Identify which cell holds the provided text, then report its [x, y] central coordinate. 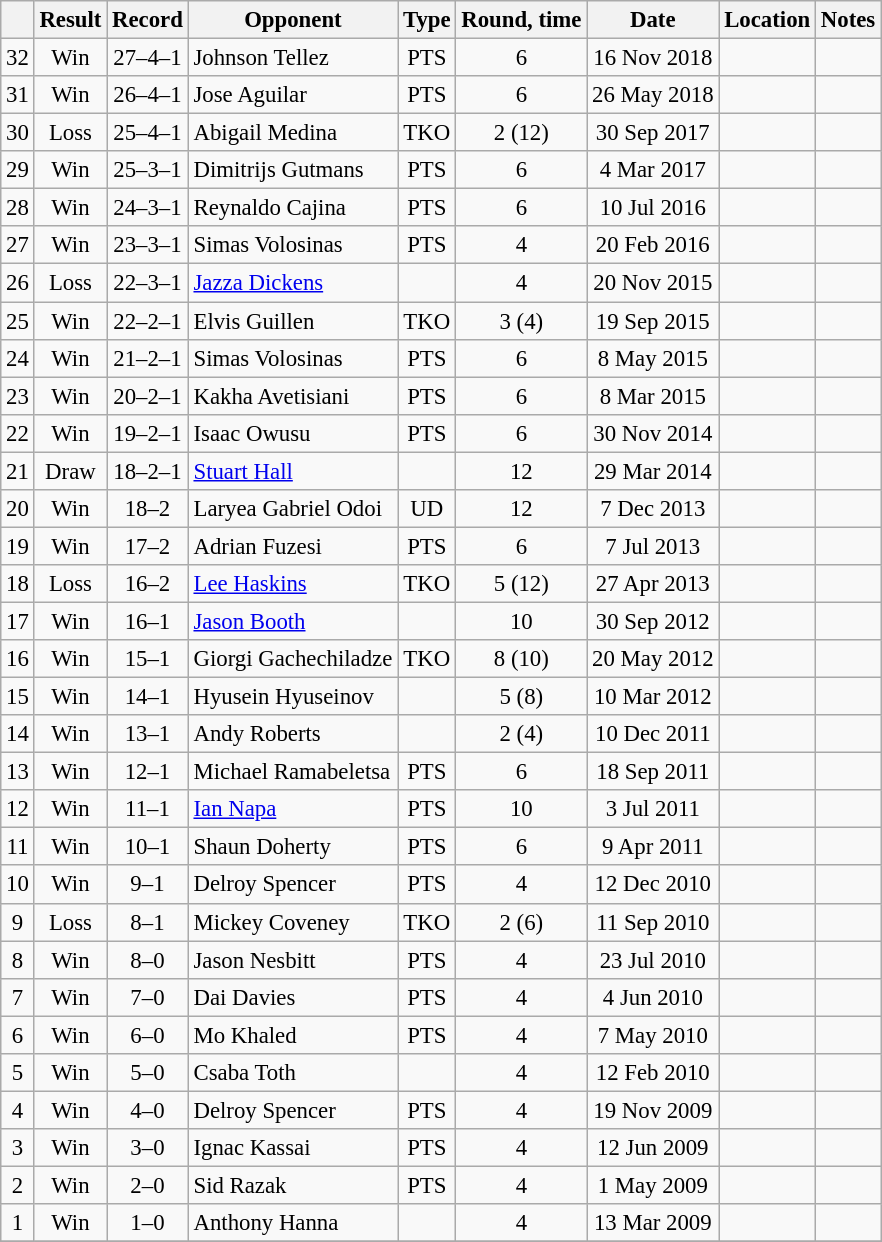
11–1 [148, 809]
19 [18, 546]
31 [18, 95]
Lee Haskins [292, 584]
11 Sep 2010 [653, 922]
10 Mar 2012 [653, 697]
Jason Booth [292, 621]
Record [148, 20]
Adrian Fuzesi [292, 546]
15–1 [148, 659]
UD [427, 509]
17 [18, 621]
13 Mar 2009 [653, 1223]
Isaac Owusu [292, 433]
Type [427, 20]
19 Sep 2015 [653, 321]
26–4–1 [148, 95]
18 [18, 584]
Reynaldo Cajina [292, 208]
8–1 [148, 922]
3 (4) [522, 321]
16–2 [148, 584]
Hyusein Hyuseinov [292, 697]
10–1 [148, 847]
18–2 [148, 509]
Csaba Toth [292, 1073]
23–3–1 [148, 245]
Giorgi Gachechiladze [292, 659]
21–2–1 [148, 358]
13–1 [148, 734]
7–0 [148, 997]
20 Nov 2015 [653, 283]
5 [18, 1073]
Abigail Medina [292, 133]
30 [18, 133]
Notes [848, 20]
22–2–1 [148, 321]
Draw [70, 471]
Jazza Dickens [292, 283]
3 [18, 1148]
Andy Roberts [292, 734]
22–3–1 [148, 283]
Mo Khaled [292, 1035]
21 [18, 471]
Jose Aguilar [292, 95]
2 [18, 1185]
7 Jul 2013 [653, 546]
7 [18, 997]
8 [18, 960]
5 (8) [522, 697]
20 May 2012 [653, 659]
Kakha Avetisiani [292, 396]
8 Mar 2015 [653, 396]
Round, time [522, 20]
2 (12) [522, 133]
20 [18, 509]
24–3–1 [148, 208]
23 Jul 2010 [653, 960]
30 Nov 2014 [653, 433]
19 Nov 2009 [653, 1110]
4 Jun 2010 [653, 997]
Ignac Kassai [292, 1148]
Michael Ramabeletsa [292, 772]
20–2–1 [148, 396]
12–1 [148, 772]
10 Dec 2011 [653, 734]
26 [18, 283]
14–1 [148, 697]
14 [18, 734]
16 [18, 659]
Shaun Doherty [292, 847]
Sid Razak [292, 1185]
Anthony Hanna [292, 1223]
29 [18, 170]
2 (6) [522, 922]
23 [18, 396]
25–3–1 [148, 170]
28 [18, 208]
18 Sep 2011 [653, 772]
Elvis Guillen [292, 321]
32 [18, 58]
8 (10) [522, 659]
6–0 [148, 1035]
10 Jul 2016 [653, 208]
30 Sep 2017 [653, 133]
3 Jul 2011 [653, 809]
7 Dec 2013 [653, 509]
11 [18, 847]
12 Jun 2009 [653, 1148]
27–4–1 [148, 58]
1–0 [148, 1223]
8–0 [148, 960]
13 [18, 772]
Dai Davies [292, 997]
4 Mar 2017 [653, 170]
Mickey Coveney [292, 922]
2 (4) [522, 734]
5 (12) [522, 584]
9 [18, 922]
Date [653, 20]
12 Dec 2010 [653, 885]
Ian Napa [292, 809]
Jason Nesbitt [292, 960]
17–2 [148, 546]
25 [18, 321]
12 Feb 2010 [653, 1073]
22 [18, 433]
9 Apr 2011 [653, 847]
Stuart Hall [292, 471]
Laryea Gabriel Odoi [292, 509]
Location [768, 20]
Dimitrijs Gutmans [292, 170]
18–2–1 [148, 471]
30 Sep 2012 [653, 621]
7 May 2010 [653, 1035]
Opponent [292, 20]
Result [70, 20]
3–0 [148, 1148]
26 May 2018 [653, 95]
24 [18, 358]
19–2–1 [148, 433]
16–1 [148, 621]
4–0 [148, 1110]
29 Mar 2014 [653, 471]
5–0 [148, 1073]
16 Nov 2018 [653, 58]
9–1 [148, 885]
1 May 2009 [653, 1185]
15 [18, 697]
8 May 2015 [653, 358]
25–4–1 [148, 133]
27 Apr 2013 [653, 584]
2–0 [148, 1185]
20 Feb 2016 [653, 245]
Johnson Tellez [292, 58]
27 [18, 245]
1 [18, 1223]
